Scan for the cell matching the given text and deliver its [X, Y] coordinate at center. 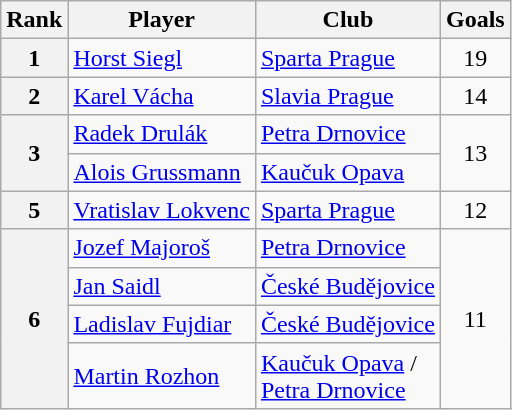
Horst Siegl [162, 58]
19 [475, 58]
3 [34, 153]
13 [475, 153]
1 [34, 58]
Ladislav Fujdiar [162, 324]
12 [475, 210]
Player [162, 20]
Rank [34, 20]
Martin Rozhon [162, 376]
Jozef Majoroš [162, 248]
Vratislav Lokvenc [162, 210]
14 [475, 96]
Kaučuk Opava [348, 172]
Club [348, 20]
Radek Drulák [162, 134]
Jan Saidl [162, 286]
Alois Grussmann [162, 172]
Kaučuk Opava /Petra Drnovice [348, 376]
11 [475, 318]
6 [34, 318]
5 [34, 210]
Slavia Prague [348, 96]
Goals [475, 20]
2 [34, 96]
Karel Vácha [162, 96]
